For the text-containing cell, return its midpoint in [x, y] coordinate format. 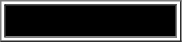
10122 ROMA [90, 20]
